Return [x, y] of the center of cell containing provided text 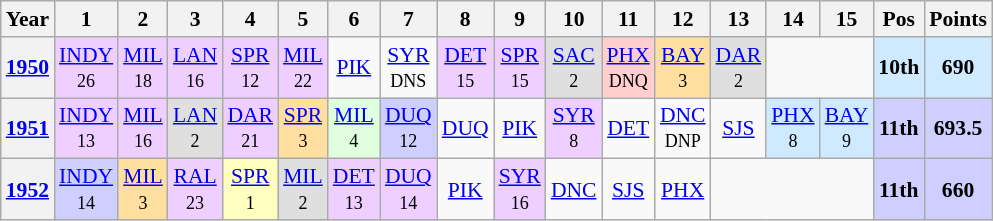
MIL2 [303, 190]
SYRDNS [408, 68]
MIL22 [303, 68]
MIL18 [143, 68]
3 [195, 19]
SPR1 [250, 190]
BAY9 [847, 128]
PHX8 [792, 128]
RAL23 [195, 190]
693.5 [958, 128]
MIL16 [143, 128]
INDY13 [86, 128]
13 [739, 19]
SPR3 [303, 128]
1 [86, 19]
Points [958, 19]
10 [574, 19]
5 [303, 19]
1950 [28, 68]
2 [143, 19]
14 [792, 19]
DET15 [466, 68]
LAN2 [195, 128]
PHX [683, 190]
Year [28, 19]
8 [466, 19]
660 [958, 190]
11 [628, 19]
SPR15 [520, 68]
15 [847, 19]
INDY14 [86, 190]
SYR8 [574, 128]
BAY3 [683, 68]
DAR2 [739, 68]
DUQ14 [408, 190]
10th [898, 68]
7 [408, 19]
12 [683, 19]
SAC2 [574, 68]
SYR16 [520, 190]
6 [354, 19]
DNC [574, 190]
1951 [28, 128]
DUQ [466, 128]
SPR12 [250, 68]
MIL3 [143, 190]
Pos [898, 19]
1952 [28, 190]
4 [250, 19]
PHXDNQ [628, 68]
690 [958, 68]
DUQ12 [408, 128]
MIL4 [354, 128]
DET [628, 128]
LAN16 [195, 68]
DNCDNP [683, 128]
9 [520, 19]
DAR21 [250, 128]
INDY26 [86, 68]
DET13 [354, 190]
